Pinpoint the cell where the given text exists, returning its (X, Y) midpoint coordinate. 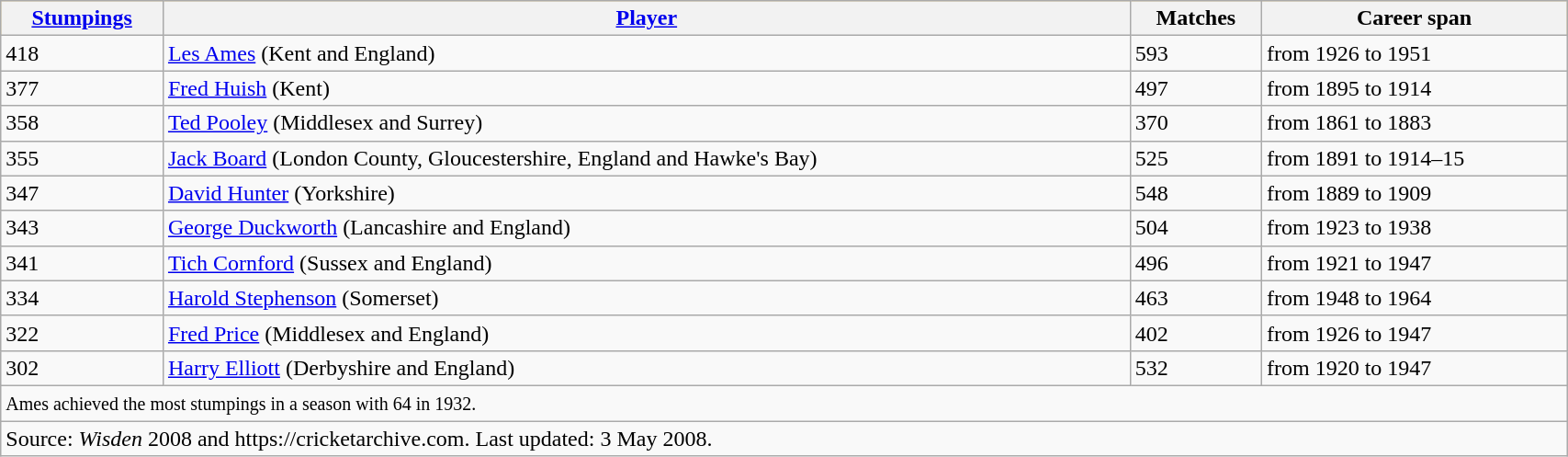
George Duckworth (Lancashire and England) (647, 228)
347 (83, 193)
402 (1196, 333)
from 1861 to 1883 (1415, 123)
Fred Price (Middlesex and England) (647, 333)
322 (83, 333)
Stumpings (83, 18)
Jack Board (London County, Gloucestershire, England and Hawke's Bay) (647, 158)
525 (1196, 158)
418 (83, 53)
Fred Huish (Kent) (647, 88)
358 (83, 123)
463 (1196, 298)
Ted Pooley (Middlesex and Surrey) (647, 123)
from 1895 to 1914 (1415, 88)
343 (83, 228)
Harry Elliott (Derbyshire and England) (647, 368)
355 (83, 158)
Tich Cornford (Sussex and England) (647, 263)
from 1948 to 1964 (1415, 298)
341 (83, 263)
504 (1196, 228)
377 (83, 88)
Career span (1415, 18)
from 1889 to 1909 (1415, 193)
496 (1196, 263)
302 (83, 368)
497 (1196, 88)
593 (1196, 53)
Harold Stephenson (Somerset) (647, 298)
from 1891 to 1914–15 (1415, 158)
David Hunter (Yorkshire) (647, 193)
370 (1196, 123)
Source: Wisden 2008 and https://cricketarchive.com. Last updated: 3 May 2008. (784, 439)
from 1926 to 1947 (1415, 333)
from 1920 to 1947 (1415, 368)
532 (1196, 368)
Ames achieved the most stumpings in a season with 64 in 1932. (784, 403)
from 1926 to 1951 (1415, 53)
Player (647, 18)
from 1921 to 1947 (1415, 263)
548 (1196, 193)
from 1923 to 1938 (1415, 228)
Matches (1196, 18)
Les Ames (Kent and England) (647, 53)
334 (83, 298)
